Locate the cell with the specified text and output its (X, Y) center coordinate. 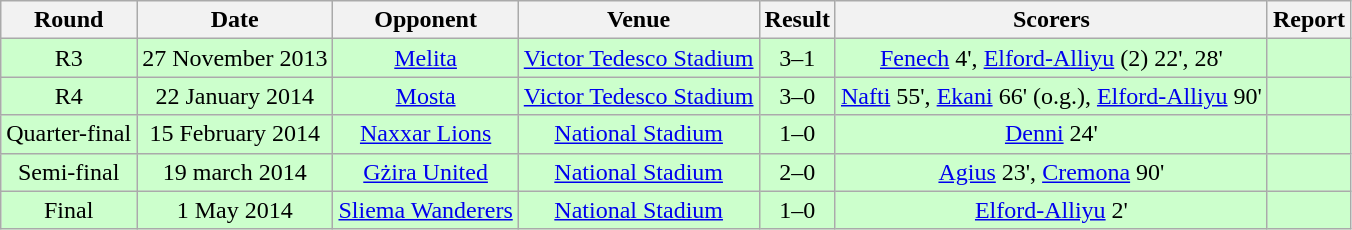
Naxxar Lions (426, 134)
Semi-final (69, 172)
R3 (69, 58)
Final (69, 210)
15 February 2014 (235, 134)
Melita (426, 58)
Venue (638, 20)
Fenech 4', Elford-Alliyu (2) 22', 28' (1051, 58)
1 May 2014 (235, 210)
Opponent (426, 20)
Nafti 55', Ekani 66' (o.g.), Elford-Alliyu 90' (1051, 96)
Agius 23', Cremona 90' (1051, 172)
Denni 24' (1051, 134)
3–0 (797, 96)
Quarter-final (69, 134)
Mosta (426, 96)
R4 (69, 96)
Sliema Wanderers (426, 210)
Round (69, 20)
22 January 2014 (235, 96)
Elford-Alliyu 2' (1051, 210)
Gżira United (426, 172)
Scorers (1051, 20)
2–0 (797, 172)
3–1 (797, 58)
Date (235, 20)
Report (1308, 20)
19 march 2014 (235, 172)
27 November 2013 (235, 58)
Result (797, 20)
